Pinpoint the cell where the given text exists, returning its [X, Y] midpoint coordinate. 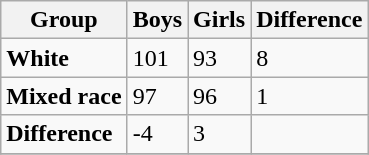
Mixed race [64, 96]
93 [220, 58]
101 [157, 58]
Boys [157, 20]
8 [310, 58]
97 [157, 96]
3 [220, 134]
-4 [157, 134]
1 [310, 96]
White [64, 58]
Girls [220, 20]
Group [64, 20]
96 [220, 96]
